Output the [x, y] coordinate of the center of the cell containing the given text.  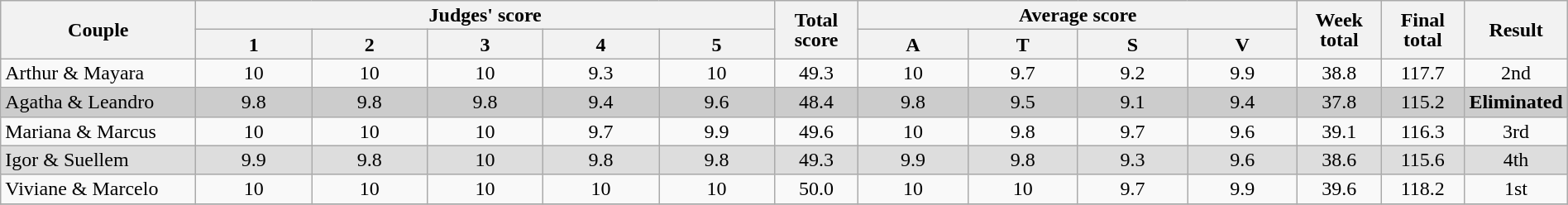
1st [1516, 188]
T [1022, 45]
Final total [1422, 30]
49.6 [817, 131]
Viviane & Marcelo [98, 188]
1 [254, 45]
Eliminated [1516, 102]
115.2 [1422, 102]
38.6 [1340, 160]
115.6 [1422, 160]
Judges' score [485, 15]
V [1242, 45]
Agatha & Leandro [98, 102]
2nd [1516, 73]
Result [1516, 30]
116.3 [1422, 131]
Igor & Suellem [98, 160]
5 [716, 45]
4th [1516, 160]
9.5 [1022, 102]
A [913, 45]
3rd [1516, 131]
118.2 [1422, 188]
3 [485, 45]
37.8 [1340, 102]
38.8 [1340, 73]
39.6 [1340, 188]
9.1 [1133, 102]
Couple [98, 30]
Week total [1340, 30]
117.7 [1422, 73]
4 [601, 45]
Average score [1078, 15]
50.0 [817, 188]
39.1 [1340, 131]
Mariana & Marcus [98, 131]
9.2 [1133, 73]
48.4 [817, 102]
Total score [817, 30]
2 [370, 45]
Arthur & Mayara [98, 73]
S [1133, 45]
